Return (X, Y) of the center of cell containing provided text 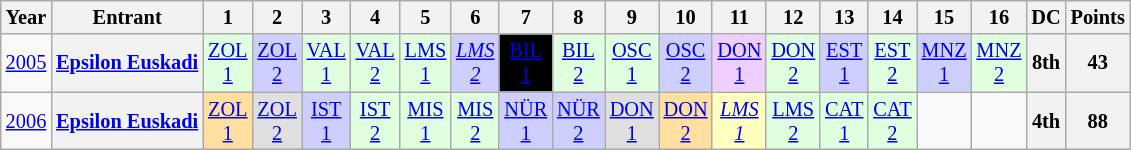
Year (26, 17)
MNZ1 (944, 63)
BIL2 (578, 63)
NÜR2 (578, 121)
43 (1098, 63)
VAL1 (326, 63)
MIS2 (475, 121)
6 (475, 17)
13 (844, 17)
1 (228, 17)
CAT1 (844, 121)
IST1 (326, 121)
10 (686, 17)
OSC1 (632, 63)
16 (1000, 17)
EST1 (844, 63)
CAT2 (892, 121)
BIL1 (526, 63)
7 (526, 17)
NÜR1 (526, 121)
EST2 (892, 63)
4th (1046, 121)
88 (1098, 121)
MNZ2 (1000, 63)
5 (426, 17)
VAL2 (376, 63)
MIS1 (426, 121)
IST2 (376, 121)
2 (276, 17)
11 (739, 17)
9 (632, 17)
Entrant (127, 17)
12 (793, 17)
2006 (26, 121)
8 (578, 17)
15 (944, 17)
Points (1098, 17)
3 (326, 17)
4 (376, 17)
2005 (26, 63)
8th (1046, 63)
14 (892, 17)
DC (1046, 17)
OSC2 (686, 63)
